Detect which cell encompasses the target text, then output its [X, Y] center coordinate. 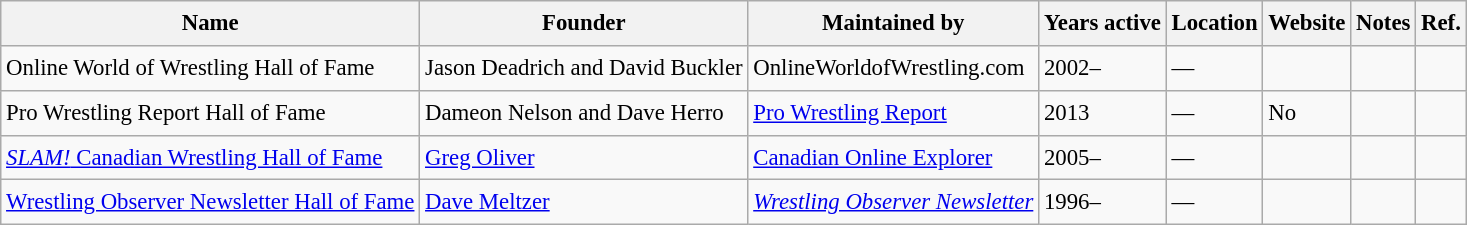
OnlineWorldofWrestling.com [894, 68]
Ref. [1441, 24]
Wrestling Observer Newsletter [894, 202]
Pro Wrestling Report [894, 114]
2002– [1103, 68]
Online World of Wrestling Hall of Fame [210, 68]
Wrestling Observer Newsletter Hall of Fame [210, 202]
Greg Oliver [584, 158]
Years active [1103, 24]
SLAM! Canadian Wrestling Hall of Fame [210, 158]
Notes [1384, 24]
Founder [584, 24]
Location [1214, 24]
2005– [1103, 158]
Jason Deadrich and David Buckler [584, 68]
1996– [1103, 202]
Pro Wrestling Report Hall of Fame [210, 114]
Name [210, 24]
Dameon Nelson and Dave Herro [584, 114]
No [1307, 114]
Website [1307, 24]
Dave Meltzer [584, 202]
Maintained by [894, 24]
2013 [1103, 114]
Canadian Online Explorer [894, 158]
